Search for the cell housing the specified text and yield its [x, y] center coordinate. 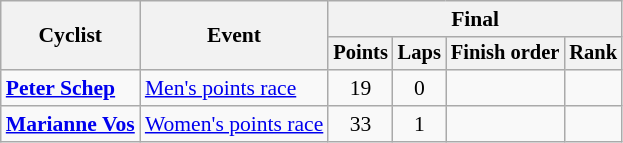
Marianne Vos [70, 124]
0 [420, 88]
Cyclist [70, 36]
Peter Schep [70, 88]
Event [234, 36]
33 [360, 124]
Laps [420, 54]
Rank [593, 54]
19 [360, 88]
Points [360, 54]
Finish order [506, 54]
Women's points race [234, 124]
1 [420, 124]
Final [475, 19]
Men's points race [234, 88]
